Scan for the cell matching the given text and deliver its [x, y] coordinate at center. 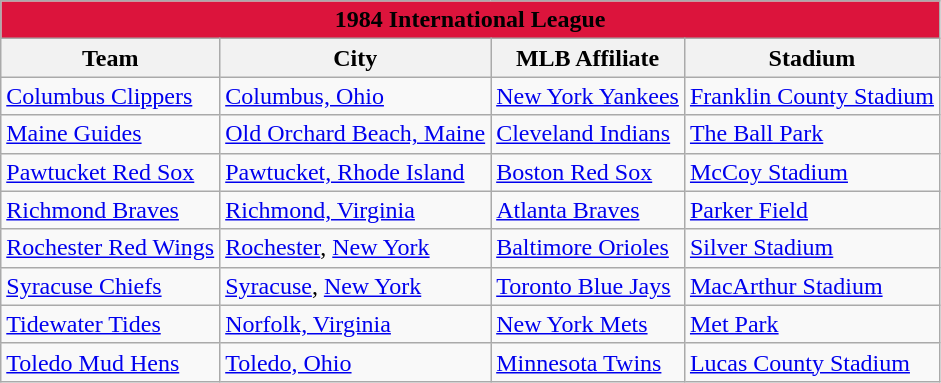
Tidewater Tides [110, 324]
MacArthur Stadium [812, 286]
Silver Stadium [812, 248]
Baltimore Orioles [588, 248]
Richmond Braves [110, 210]
Met Park [812, 324]
Franklin County Stadium [812, 96]
Maine Guides [110, 134]
City [356, 58]
Team [110, 58]
Pawtucket, Rhode Island [356, 172]
Cleveland Indians [588, 134]
Richmond, Virginia [356, 210]
MLB Affiliate [588, 58]
Pawtucket Red Sox [110, 172]
Toledo, Ohio [356, 362]
Toledo Mud Hens [110, 362]
Columbus Clippers [110, 96]
Parker Field [812, 210]
McCoy Stadium [812, 172]
Rochester Red Wings [110, 248]
New York Mets [588, 324]
Syracuse, New York [356, 286]
Atlanta Braves [588, 210]
Syracuse Chiefs [110, 286]
Old Orchard Beach, Maine [356, 134]
New York Yankees [588, 96]
Lucas County Stadium [812, 362]
Columbus, Ohio [356, 96]
1984 International League [470, 20]
Minnesota Twins [588, 362]
Norfolk, Virginia [356, 324]
Boston Red Sox [588, 172]
Stadium [812, 58]
Toronto Blue Jays [588, 286]
Rochester, New York [356, 248]
The Ball Park [812, 134]
